Search for the cell housing the specified text and yield its [X, Y] center coordinate. 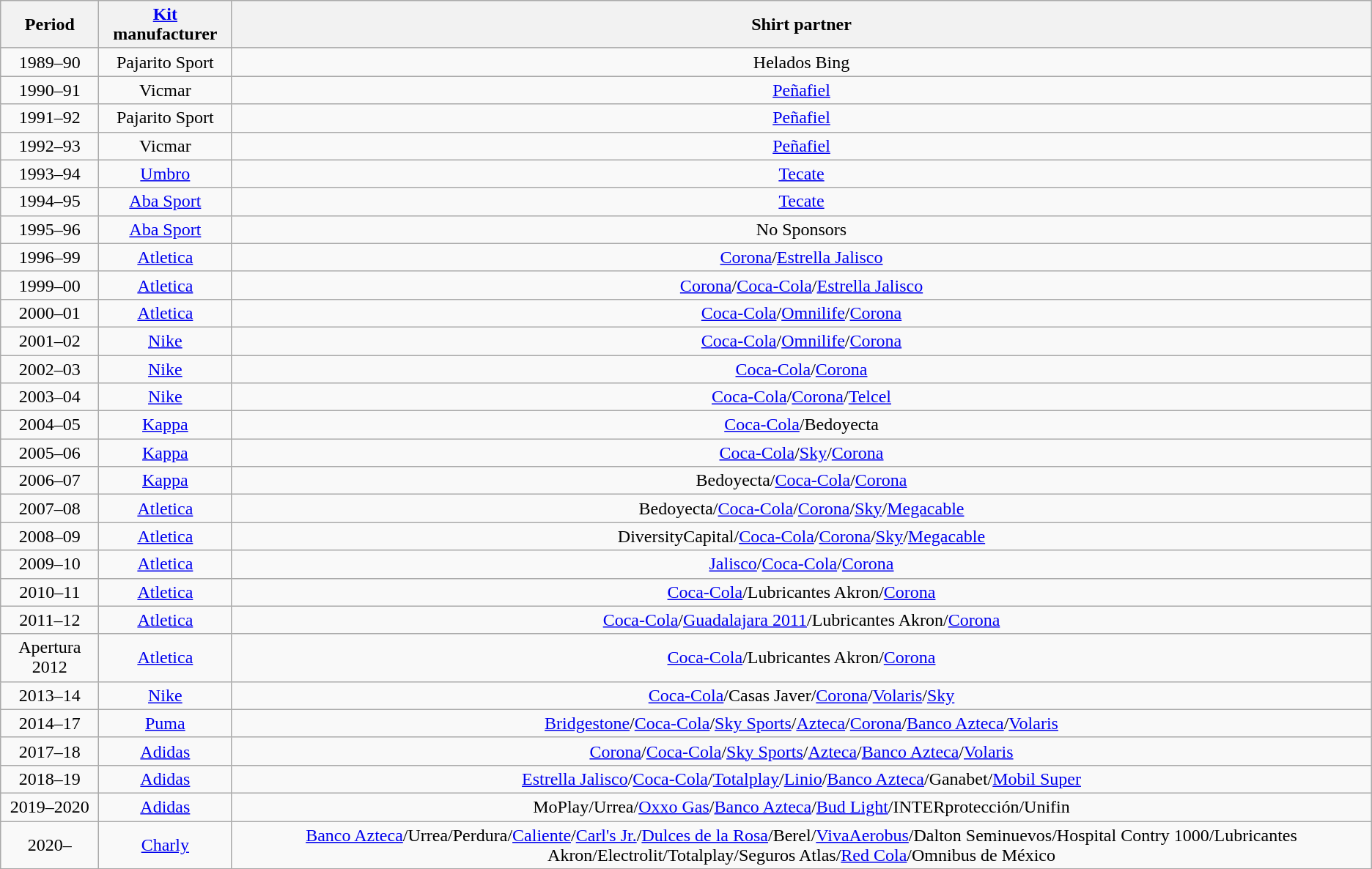
Charly [166, 844]
Shirt partner [802, 25]
2020– [50, 844]
2000–01 [50, 313]
Period [50, 25]
2010–11 [50, 592]
2006–07 [50, 481]
2008–09 [50, 536]
1995–96 [50, 229]
2002–03 [50, 369]
Puma [166, 723]
DiversityCapital/Coca-Cola/Corona/Sky/Megacable [802, 536]
2009–10 [50, 564]
Apertura 2012 [50, 658]
Corona/Coca-Cola/Sky Sports/Azteca/Banco Azteca/Volaris [802, 751]
Coca-Cola/Bedoyecta [802, 425]
2019–2020 [50, 807]
1989–90 [50, 62]
2011–12 [50, 620]
Bedoyecta/Coca-Cola/Corona/Sky/Megacable [802, 509]
2003–04 [50, 397]
Coca-Cola/Sky/Corona [802, 453]
1993–94 [50, 174]
Jalisco/Coca-Cola/Corona [802, 564]
Helados Bing [802, 62]
Bridgestone/Coca-Cola/Sky Sports/Azteca/Corona/Banco Azteca/Volaris [802, 723]
1994–95 [50, 201]
2004–05 [50, 425]
2007–08 [50, 509]
2005–06 [50, 453]
Bedoyecta/Coca-Cola/Corona [802, 481]
Coca-Cola/Casas Javer/Corona/Volaris/Sky [802, 695]
2001–02 [50, 341]
Corona/Estrella Jalisco [802, 257]
No Sponsors [802, 229]
2017–18 [50, 751]
2013–14 [50, 695]
2014–17 [50, 723]
1996–99 [50, 257]
Corona/Coca-Cola/Estrella Jalisco [802, 285]
1999–00 [50, 285]
MoPlay/Urrea/Oxxo Gas/Banco Azteca/Bud Light/INTERprotección/Unifin [802, 807]
Coca-Cola/Corona [802, 369]
Estrella Jalisco/Coca-Cola/Totalplay/Linio/Banco Azteca/Ganabet/Mobil Super [802, 779]
Umbro [166, 174]
1991–92 [50, 118]
1992–93 [50, 146]
1990–91 [50, 90]
2018–19 [50, 779]
Kit manufacturer [166, 25]
Coca-Cola/Corona/Telcel [802, 397]
Coca-Cola/Guadalajara 2011/Lubricantes Akron/Corona [802, 620]
